Detect which cell encompasses the target text, then output its [x, y] center coordinate. 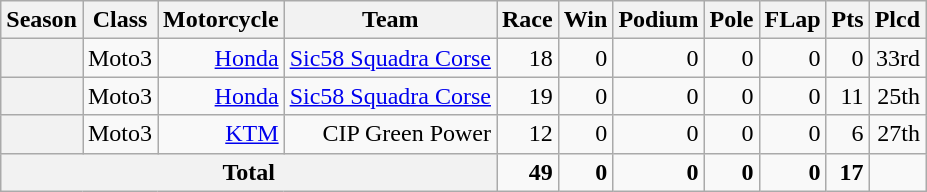
Pole [732, 20]
11 [848, 96]
FLap [792, 20]
Podium [658, 20]
Pts [848, 20]
Plcd [897, 20]
49 [527, 172]
Total [249, 172]
Motorcycle [222, 20]
27th [897, 134]
25th [897, 96]
Season [42, 20]
18 [527, 58]
KTM [222, 134]
12 [527, 134]
17 [848, 172]
19 [527, 96]
CIP Green Power [390, 134]
Team [390, 20]
Class [120, 20]
33rd [897, 58]
6 [848, 134]
Race [527, 20]
Win [586, 20]
